Return (X, Y) of the center of cell containing provided text 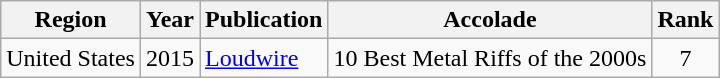
Region (71, 20)
Accolade (490, 20)
Publication (264, 20)
Year (170, 20)
Loudwire (264, 58)
10 Best Metal Riffs of the 2000s (490, 58)
United States (71, 58)
7 (686, 58)
2015 (170, 58)
Rank (686, 20)
